Output the [X, Y] coordinate of the center of the cell containing the given text.  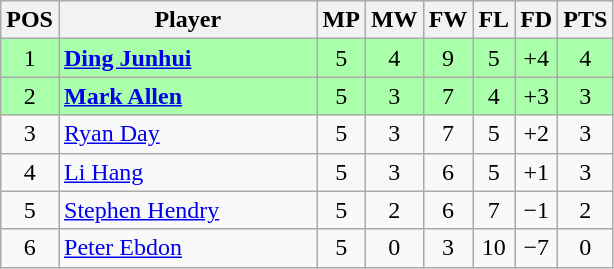
1 [30, 58]
FW [448, 20]
9 [448, 58]
MP [341, 20]
−1 [536, 210]
Stephen Hendry [188, 210]
Player [188, 20]
Peter Ebdon [188, 248]
10 [494, 248]
Li Hang [188, 172]
+2 [536, 134]
FL [494, 20]
FD [536, 20]
−7 [536, 248]
+4 [536, 58]
+3 [536, 96]
MW [394, 20]
POS [30, 20]
PTS [586, 20]
Ryan Day [188, 134]
Mark Allen [188, 96]
+1 [536, 172]
Ding Junhui [188, 58]
